Locate the cell with the specified text and output its [x, y] center coordinate. 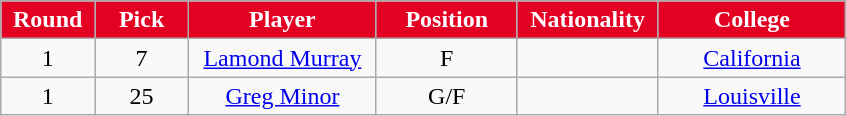
G/F [446, 96]
F [446, 58]
Louisville [752, 96]
Round [48, 20]
25 [142, 96]
7 [142, 58]
California [752, 58]
Pick [142, 20]
Lamond Murray [283, 58]
College [752, 20]
Nationality [588, 20]
Greg Minor [283, 96]
Position [446, 20]
Player [283, 20]
